Provide the [x, y] coordinate of the cell's center where the given text is located.  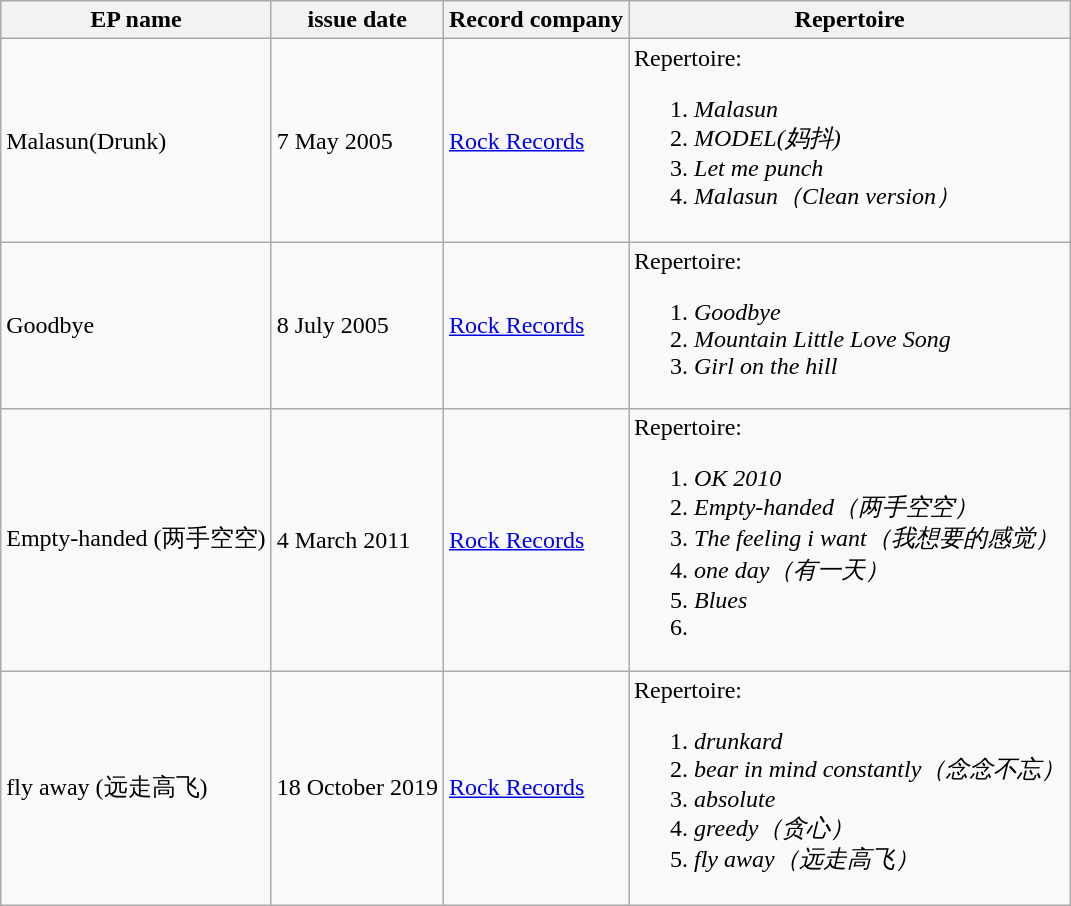
fly away (远走高飞) [136, 788]
Repertoire:GoodbyeMountain Little Love SongGirl on the hill [849, 326]
Empty-handed (两手空空) [136, 540]
EP name [136, 20]
4 March 2011 [357, 540]
Goodbye [136, 326]
8 July 2005 [357, 326]
Malasun(Drunk) [136, 140]
18 October 2019 [357, 788]
Repertoire:drunkardbear in mind constantly（念念不忘）absolutegreedy（贪心）fly away（远走高飞） [849, 788]
issue date [357, 20]
Repertoire:OK 2010Empty-handed（两手空空）The feeling i want（我想要的感觉）one day（有一天）Blues [849, 540]
Repertoire [849, 20]
Repertoire:MalasunMODEL(妈抖)Let me punchMalasun（Clean version） [849, 140]
7 May 2005 [357, 140]
Record company [536, 20]
